Find where the given text appears and provide that cell's center as [x, y] coordinate. 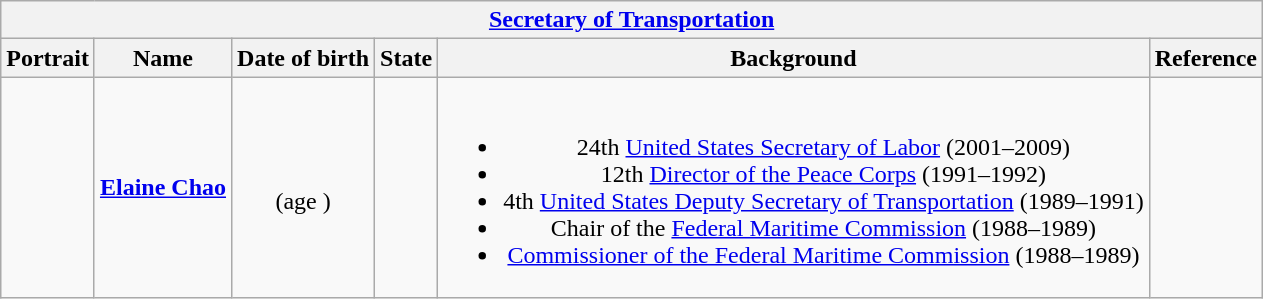
State [406, 58]
Secretary of Transportation [632, 20]
Background [794, 58]
(age ) [304, 188]
Elaine Chao [162, 188]
Portrait [48, 58]
Reference [1206, 58]
Date of birth [304, 58]
Name [162, 58]
